Scan for the cell matching the given text and deliver its [x, y] coordinate at center. 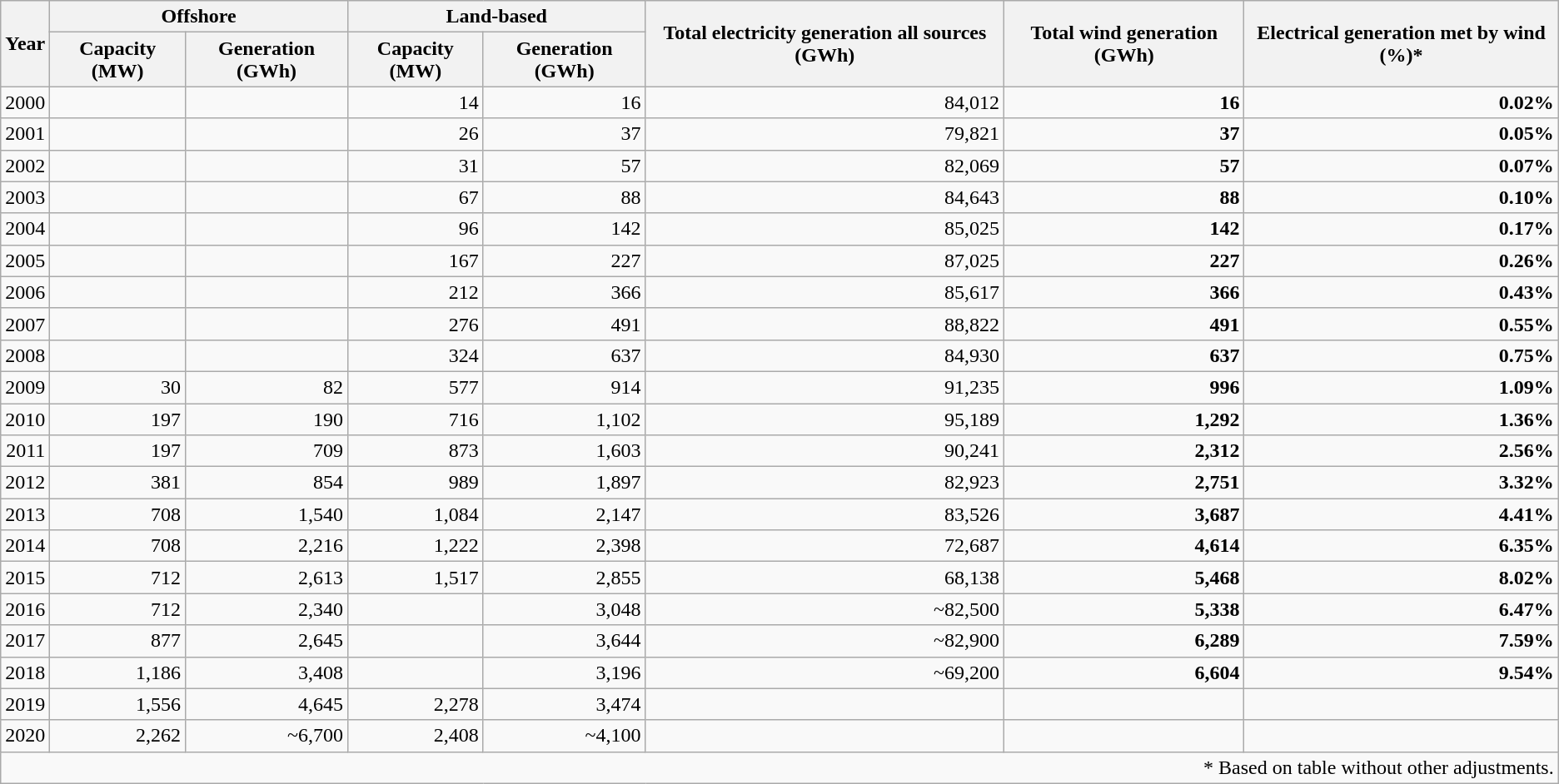
2.56% [1401, 451]
8.02% [1401, 578]
82 [266, 387]
* Based on table without other adjustments. [779, 767]
1,222 [415, 546]
3.32% [1401, 483]
577 [415, 387]
95,189 [824, 419]
2,751 [1124, 483]
2005 [25, 261]
2010 [25, 419]
0.02% [1401, 102]
1,102 [565, 419]
82,069 [824, 166]
~69,200 [824, 672]
2,613 [266, 578]
854 [266, 483]
6,289 [1124, 641]
1,603 [565, 451]
2016 [25, 609]
~82,500 [824, 609]
989 [415, 483]
381 [118, 483]
2000 [25, 102]
1,556 [118, 704]
0.75% [1401, 355]
1.36% [1401, 419]
2,398 [565, 546]
30 [118, 387]
3,474 [565, 704]
0.43% [1401, 292]
2013 [25, 514]
2,312 [1124, 451]
7.59% [1401, 641]
2018 [25, 672]
~6,700 [266, 736]
85,617 [824, 292]
276 [415, 324]
2,855 [565, 578]
3,644 [565, 641]
85,025 [824, 229]
83,526 [824, 514]
0.10% [1401, 197]
2020 [25, 736]
96 [415, 229]
2006 [25, 292]
3,408 [266, 672]
2,147 [565, 514]
84,643 [824, 197]
3,048 [565, 609]
2007 [25, 324]
3,687 [1124, 514]
324 [415, 355]
2015 [25, 578]
2,278 [415, 704]
6,604 [1124, 672]
67 [415, 197]
Electrical generation met by wind (%)* [1401, 43]
2014 [25, 546]
996 [1124, 387]
167 [415, 261]
1,186 [118, 672]
2002 [25, 166]
68,138 [824, 578]
877 [118, 641]
Total wind generation (GWh) [1124, 43]
3,196 [565, 672]
709 [266, 451]
6.47% [1401, 609]
2,408 [415, 736]
1,897 [565, 483]
Year [25, 43]
88,822 [824, 324]
873 [415, 451]
26 [415, 134]
4,614 [1124, 546]
~4,100 [565, 736]
14 [415, 102]
1,084 [415, 514]
~82,900 [824, 641]
0.07% [1401, 166]
1,292 [1124, 419]
0.05% [1401, 134]
2003 [25, 197]
2,216 [266, 546]
9.54% [1401, 672]
31 [415, 166]
Total electricity generation all sources (GWh) [824, 43]
0.26% [1401, 261]
1,517 [415, 578]
2,262 [118, 736]
2,645 [266, 641]
2019 [25, 704]
5,338 [1124, 609]
87,025 [824, 261]
84,930 [824, 355]
91,235 [824, 387]
2008 [25, 355]
2011 [25, 451]
1,540 [266, 514]
2017 [25, 641]
84,012 [824, 102]
212 [415, 292]
5,468 [1124, 578]
90,241 [824, 451]
0.17% [1401, 229]
2,340 [266, 609]
Offshore [199, 17]
2001 [25, 134]
4,645 [266, 704]
72,687 [824, 546]
6.35% [1401, 546]
2012 [25, 483]
79,821 [824, 134]
1.09% [1401, 387]
0.55% [1401, 324]
716 [415, 419]
82,923 [824, 483]
2009 [25, 387]
2004 [25, 229]
914 [565, 387]
Land-based [496, 17]
4.41% [1401, 514]
190 [266, 419]
